From the cell containing the given text, extract its center point as [x, y] coordinate. 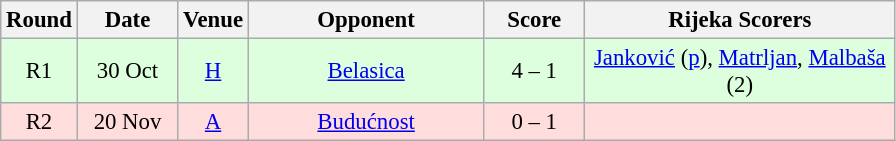
Round [39, 20]
Score [534, 20]
H [214, 72]
Janković (p), Matrljan, Malbaša (2) [740, 72]
Opponent [366, 20]
R2 [39, 122]
Budućnost [366, 122]
20 Nov [128, 122]
R1 [39, 72]
Belasica [366, 72]
30 Oct [128, 72]
Venue [214, 20]
0 – 1 [534, 122]
Date [128, 20]
4 – 1 [534, 72]
Rijeka Scorers [740, 20]
A [214, 122]
